Identify which cell holds the provided text, then report its [X, Y] central coordinate. 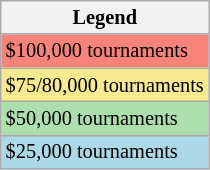
$75/80,000 tournaments [105, 85]
Legend [105, 17]
$25,000 tournaments [105, 152]
$50,000 tournaments [105, 118]
$100,000 tournaments [105, 51]
